From the cell containing the given text, extract its center point as [X, Y] coordinate. 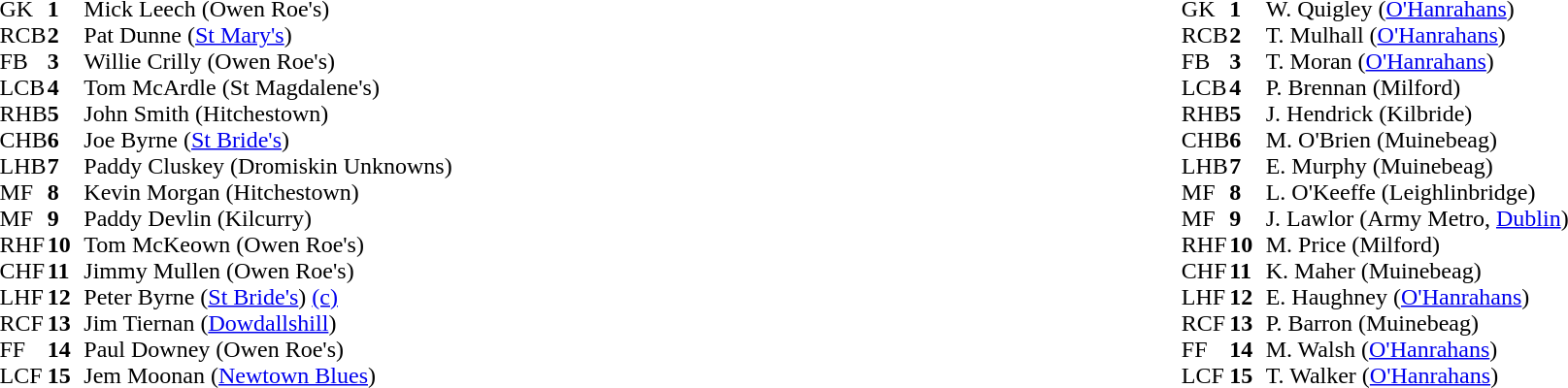
Joe Byrne (St Bride's) [268, 140]
Paddy Cluskey (Dromiskin Unknowns) [268, 167]
Pat Dunne (St Mary's) [268, 35]
Peter Byrne (St Bride's) (c) [268, 297]
Kevin Morgan (Hitchestown) [268, 192]
Paddy Devlin (Kilcurry) [268, 219]
Jim Tiernan (Dowdallshill) [268, 324]
Paul Downey (Owen Roe's) [268, 349]
Tom McArdle (St Magdalene's) [268, 87]
Willie Crilly (Owen Roe's) [268, 62]
Jimmy Mullen (Owen Roe's) [268, 272]
Tom McKeown (Owen Roe's) [268, 244]
John Smith (Hitchestown) [268, 114]
